From the cell containing the given text, extract its center point as [x, y] coordinate. 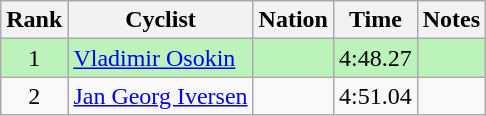
Cyclist [160, 20]
Nation [293, 20]
1 [34, 58]
Rank [34, 20]
4:48.27 [375, 58]
Jan Georg Iversen [160, 96]
2 [34, 96]
Notes [451, 20]
Vladimir Osokin [160, 58]
4:51.04 [375, 96]
Time [375, 20]
